Extract the (x, y) coordinate from the center of the cell holding the provided text.  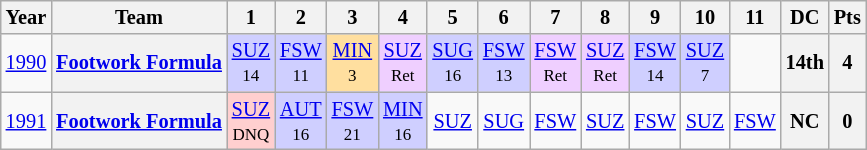
FSW21 (353, 121)
SUZDNQ (251, 121)
FSW14 (655, 63)
5 (452, 17)
SUZ7 (705, 63)
9 (655, 17)
FSW11 (301, 63)
3 (353, 17)
7 (556, 17)
DC (805, 17)
MIN16 (402, 121)
FSW13 (504, 63)
SUG (504, 121)
10 (705, 17)
14th (805, 63)
MIN3 (353, 63)
0 (848, 121)
AUT16 (301, 121)
11 (755, 17)
1 (251, 17)
8 (605, 17)
NC (805, 121)
2 (301, 17)
FSWRet (556, 63)
6 (504, 17)
Pts (848, 17)
SUG16 (452, 63)
Team (139, 17)
Year (26, 17)
1990 (26, 63)
1991 (26, 121)
SUZ14 (251, 63)
